Scan for the cell matching the given text and deliver its [X, Y] coordinate at center. 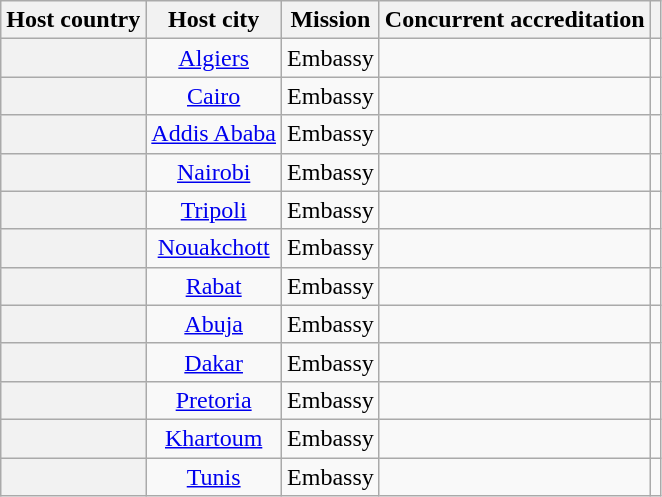
Mission [331, 20]
Abuja [214, 324]
Pretoria [214, 400]
Host country [74, 20]
Concurrent accreditation [514, 20]
Tripoli [214, 210]
Host city [214, 20]
Addis Ababa [214, 134]
Khartoum [214, 438]
Nairobi [214, 172]
Rabat [214, 286]
Tunis [214, 477]
Cairo [214, 96]
Nouakchott [214, 248]
Dakar [214, 362]
Algiers [214, 58]
